Determine the (x, y) coordinate at the center of the cell enclosing the given text.  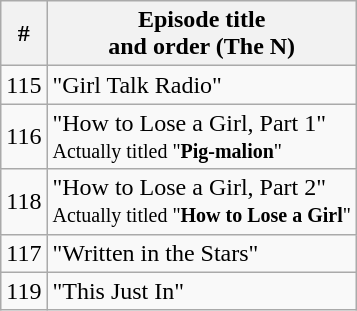
# (24, 34)
117 (24, 253)
115 (24, 85)
116 (24, 136)
118 (24, 202)
"Written in the Stars" (202, 253)
119 (24, 291)
"How to Lose a Girl, Part 2"Actually titled "How to Lose a Girl" (202, 202)
"How to Lose a Girl, Part 1"Actually titled "Pig-malion" (202, 136)
"Girl Talk Radio" (202, 85)
Episode titleand order (The N) (202, 34)
"This Just In" (202, 291)
